Determine the [x, y] coordinate at the center of the cell enclosing the given text.  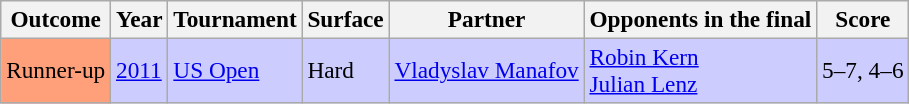
Year [140, 19]
US Open [235, 70]
Hard [346, 70]
Outcome [56, 19]
Tournament [235, 19]
Vladyslav Manafov [486, 70]
2011 [140, 70]
5–7, 4–6 [863, 70]
Robin Kern Julian Lenz [700, 70]
Runner-up [56, 70]
Score [863, 19]
Opponents in the final [700, 19]
Surface [346, 19]
Partner [486, 19]
